Identify which cell holds the provided text, then report its (x, y) central coordinate. 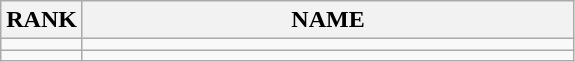
RANK (42, 20)
NAME (328, 20)
